Capture the cell that displays the provided text and extract its (X, Y) central coordinate. 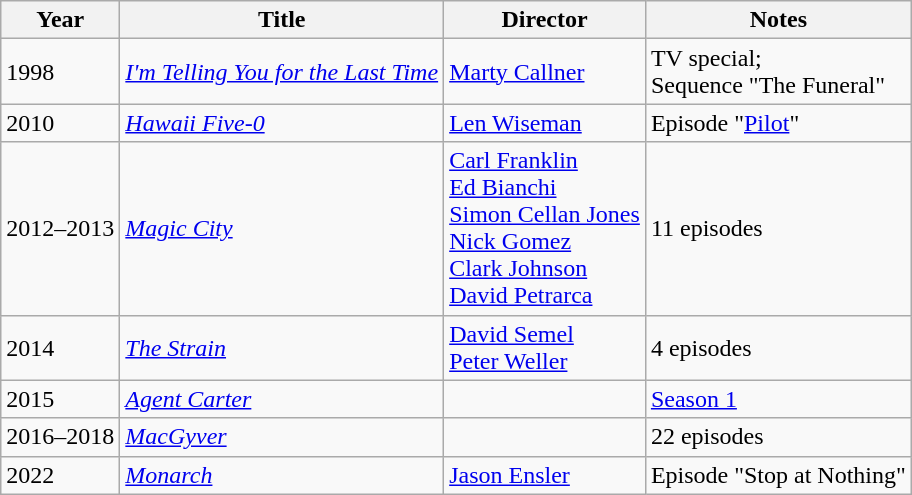
Episode "Pilot" (778, 123)
Len Wiseman (545, 123)
22 episodes (778, 437)
Title (282, 20)
Marty Callner (545, 72)
Notes (778, 20)
Monarch (282, 475)
Episode "Stop at Nothing" (778, 475)
2022 (60, 475)
Carl FranklinEd BianchiSimon Cellan JonesNick GomezClark JohnsonDavid Petrarca (545, 228)
2015 (60, 399)
MacGyver (282, 437)
11 episodes (778, 228)
The Strain (282, 348)
TV special;Sequence "The Funeral" (778, 72)
I'm Telling You for the Last Time (282, 72)
2012–2013 (60, 228)
2016–2018 (60, 437)
Season 1 (778, 399)
Jason Ensler (545, 475)
Magic City (282, 228)
2014 (60, 348)
Year (60, 20)
4 episodes (778, 348)
David SemelPeter Weller (545, 348)
Hawaii Five-0 (282, 123)
Director (545, 20)
2010 (60, 123)
1998 (60, 72)
Agent Carter (282, 399)
